Locate the cell with the specified text and output its [X, Y] center coordinate. 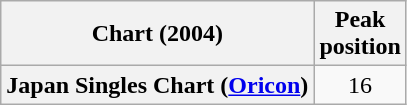
Japan Singles Chart (Oricon) [158, 85]
Chart (2004) [158, 34]
Peakposition [360, 34]
16 [360, 85]
